Determine the (x, y) coordinate at the center of the cell enclosing the given text.  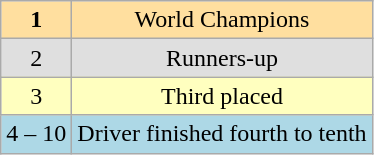
1 (36, 20)
World Champions (222, 20)
Third placed (222, 96)
Runners-up (222, 58)
Driver finished fourth to tenth (222, 134)
3 (36, 96)
4 – 10 (36, 134)
2 (36, 58)
